Locate the cell with the specified text and output its [X, Y] center coordinate. 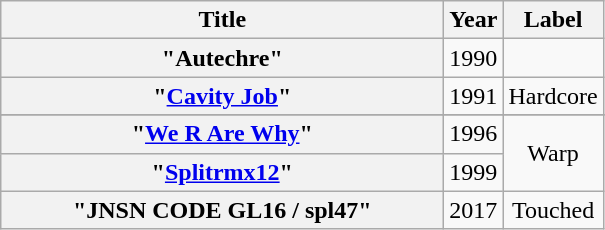
2017 [474, 210]
1999 [474, 172]
1991 [474, 96]
Warp [553, 153]
"Autechre" [222, 58]
1996 [474, 134]
"Cavity Job" [222, 96]
Hardcore [553, 96]
Title [222, 20]
1990 [474, 58]
"We R Are Why" [222, 134]
"Splitrmx12" [222, 172]
Touched [553, 210]
Label [553, 20]
Year [474, 20]
"JNSN CODE GL16 / spl47" [222, 210]
